Locate the cell with the specified text and output its (x, y) center coordinate. 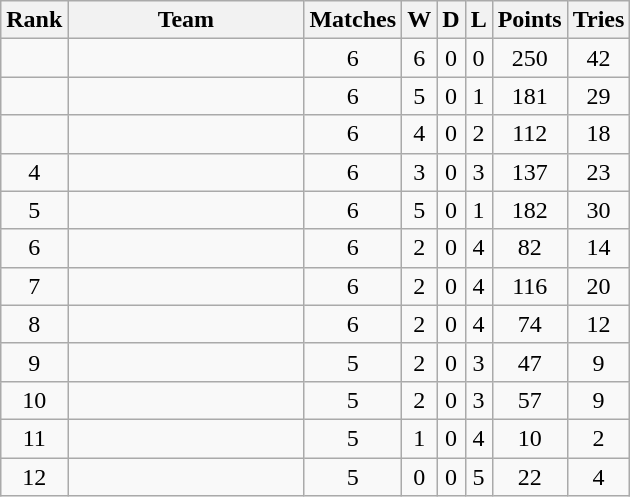
42 (598, 58)
29 (598, 96)
18 (598, 134)
47 (530, 362)
L (478, 20)
182 (530, 210)
Rank (34, 20)
Matches (353, 20)
20 (598, 286)
Points (530, 20)
11 (34, 438)
137 (530, 172)
82 (530, 248)
14 (598, 248)
112 (530, 134)
250 (530, 58)
181 (530, 96)
7 (34, 286)
W (420, 20)
23 (598, 172)
Team (186, 20)
57 (530, 400)
116 (530, 286)
22 (530, 477)
74 (530, 324)
8 (34, 324)
D (451, 20)
30 (598, 210)
Tries (598, 20)
